Return the [X, Y] coordinate for the center point of the cell that contains the specified text.  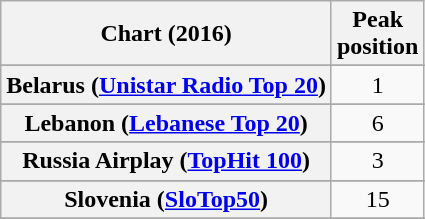
Belarus (Unistar Radio Top 20) [166, 85]
Peak position [377, 34]
Lebanon (Lebanese Top 20) [166, 123]
Russia Airplay (TopHit 100) [166, 161]
3 [377, 161]
15 [377, 199]
1 [377, 85]
Chart (2016) [166, 34]
Slovenia (SloTop50) [166, 199]
6 [377, 123]
